Search for the cell housing the specified text and yield its [x, y] center coordinate. 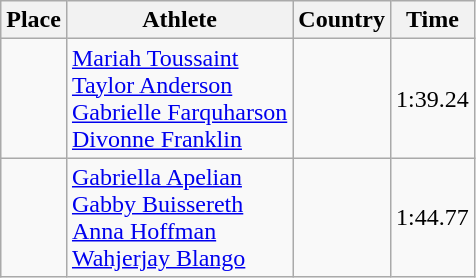
Time [433, 20]
Place [34, 20]
Mariah ToussaintTaylor AndersonGabrielle FarquharsonDivonne Franklin [179, 98]
1:39.24 [433, 98]
1:44.77 [433, 218]
Gabriella ApelianGabby BuisserethAnna HoffmanWahjerjay Blango [179, 218]
Country [342, 20]
Athlete [179, 20]
